From the cell containing the given text, extract its center point as [X, Y] coordinate. 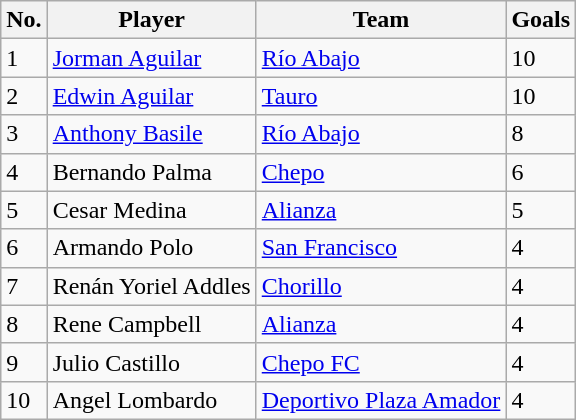
Rene Campbell [152, 324]
Bernando Palma [152, 172]
Player [152, 20]
Tauro [381, 96]
Jorman Aguilar [152, 58]
Chepo FC [381, 362]
Chorillo [381, 286]
3 [24, 134]
7 [24, 286]
Armando Polo [152, 248]
Cesar Medina [152, 210]
Deportivo Plaza Amador [381, 400]
Goals [541, 20]
Julio Castillo [152, 362]
1 [24, 58]
No. [24, 20]
Angel Lombardo [152, 400]
San Francisco [381, 248]
9 [24, 362]
Chepo [381, 172]
Anthony Basile [152, 134]
Edwin Aguilar [152, 96]
2 [24, 96]
Team [381, 20]
Renán Yoriel Addles [152, 286]
